From the cell containing the given text, extract its center point as [x, y] coordinate. 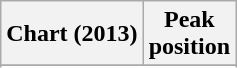
Chart (2013) [72, 34]
Peakposition [189, 34]
